Output the (X, Y) coordinate of the center of the cell containing the given text.  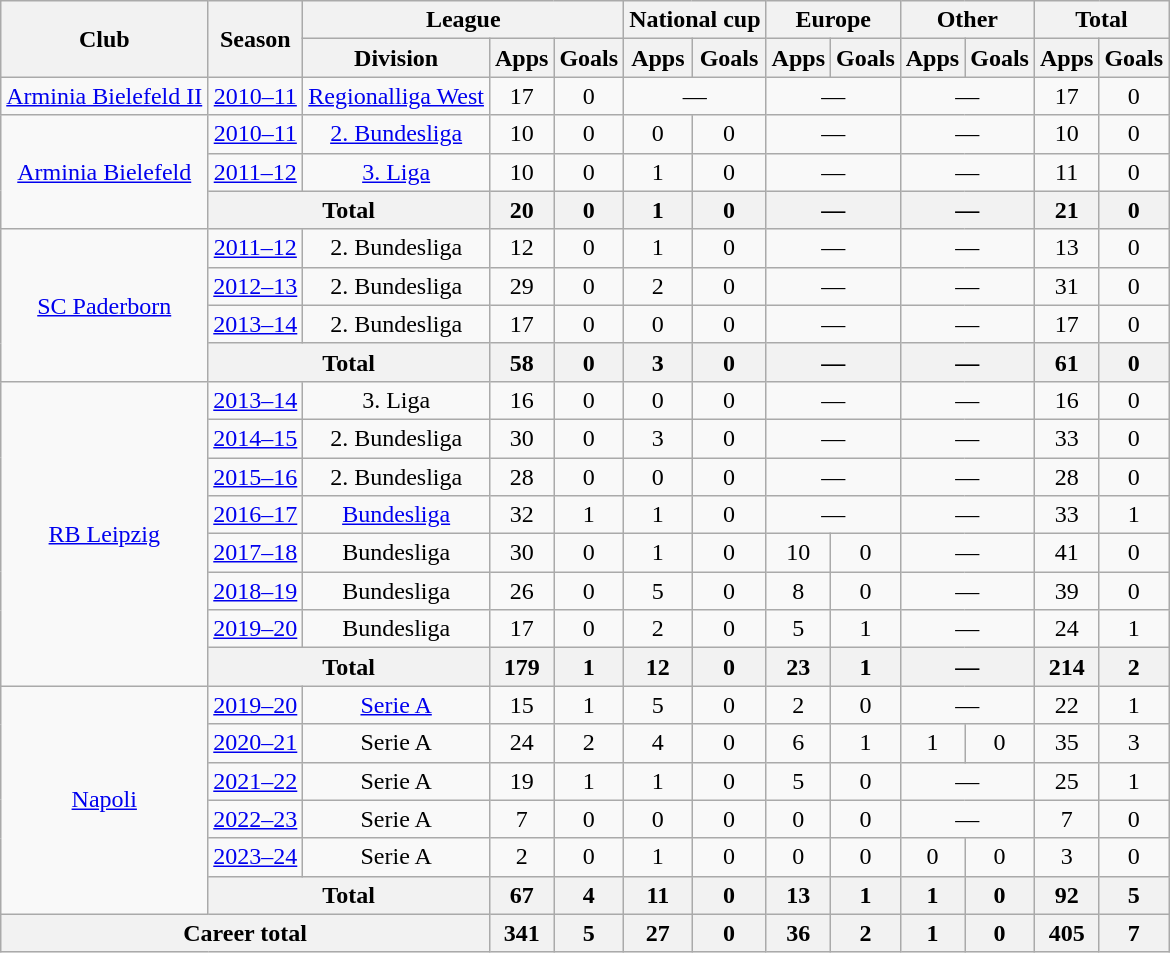
22 (1066, 705)
58 (521, 362)
2014–15 (256, 438)
League (464, 20)
29 (521, 286)
Other (967, 20)
23 (798, 667)
2023–24 (256, 857)
21 (1066, 210)
27 (658, 933)
8 (798, 591)
6 (798, 743)
Arminia Bielefeld II (104, 96)
2015–16 (256, 477)
31 (1066, 286)
Season (256, 39)
SC Paderborn (104, 305)
179 (521, 667)
25 (1066, 781)
2020–21 (256, 743)
26 (521, 591)
2022–23 (256, 819)
2017–18 (256, 553)
61 (1066, 362)
35 (1066, 743)
2016–17 (256, 515)
32 (521, 515)
36 (798, 933)
41 (1066, 553)
Napoli (104, 800)
19 (521, 781)
Arminia Bielefeld (104, 172)
15 (521, 705)
RB Leipzig (104, 533)
20 (521, 210)
Division (396, 58)
Career total (246, 933)
Europe (833, 20)
National cup (695, 20)
39 (1066, 591)
214 (1066, 667)
405 (1066, 933)
67 (521, 895)
Club (104, 39)
92 (1066, 895)
2021–22 (256, 781)
341 (521, 933)
Regionalliga West (396, 96)
2012–13 (256, 286)
2018–19 (256, 591)
